Output the [x, y] coordinate of the center of the cell containing the given text.  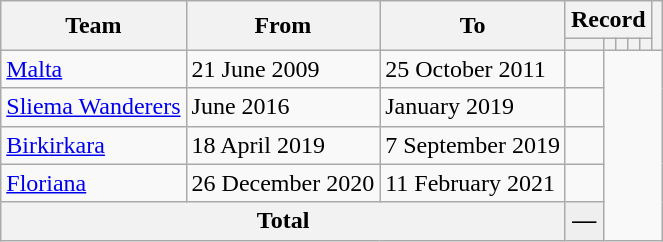
21 June 2009 [283, 69]
11 February 2021 [473, 183]
Birkirkara [94, 145]
25 October 2011 [473, 69]
Floriana [94, 183]
26 December 2020 [283, 183]
Total [284, 221]
Team [94, 26]
From [283, 26]
— [584, 221]
18 April 2019 [283, 145]
7 September 2019 [473, 145]
Record [608, 20]
June 2016 [283, 107]
Sliema Wanderers [94, 107]
January 2019 [473, 107]
Malta [94, 69]
To [473, 26]
